From the cell containing the given text, extract its center point as [x, y] coordinate. 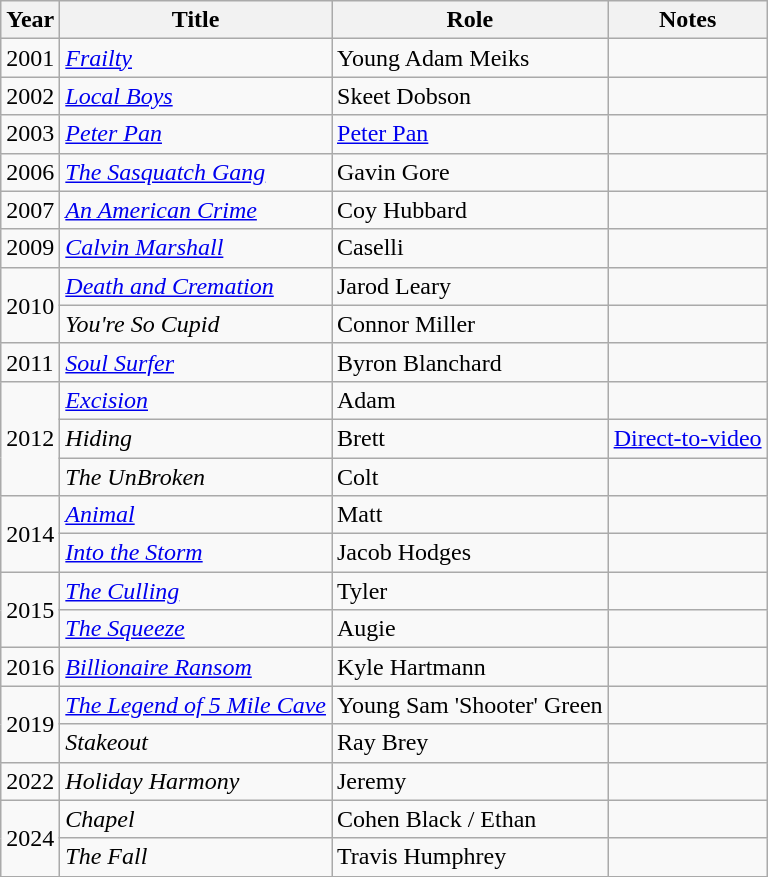
2001 [30, 58]
Augie [470, 629]
Into the Storm [196, 553]
Byron Blanchard [470, 362]
2011 [30, 362]
The Culling [196, 591]
2015 [30, 610]
The Squeeze [196, 629]
2002 [30, 96]
Stakeout [196, 743]
2019 [30, 724]
2014 [30, 534]
Excision [196, 400]
Frailty [196, 58]
Animal [196, 515]
Skeet Dobson [470, 96]
Billionaire Ransom [196, 667]
Travis Humphrey [470, 857]
2006 [30, 172]
Coy Hubbard [470, 210]
2010 [30, 305]
The Legend of 5 Mile Cave [196, 705]
You're So Cupid [196, 324]
Soul Surfer [196, 362]
Jeremy [470, 781]
2009 [30, 248]
Adam [470, 400]
The Sasquatch Gang [196, 172]
Jarod Leary [470, 286]
2007 [30, 210]
Year [30, 20]
Caselli [470, 248]
Holiday Harmony [196, 781]
Hiding [196, 438]
The UnBroken [196, 477]
Ray Brey [470, 743]
Jacob Hodges [470, 553]
Direct-to-video [688, 438]
Title [196, 20]
Role [470, 20]
Kyle Hartmann [470, 667]
2003 [30, 134]
Chapel [196, 819]
2012 [30, 438]
Connor Miller [470, 324]
Death and Cremation [196, 286]
Local Boys [196, 96]
Colt [470, 477]
2022 [30, 781]
Gavin Gore [470, 172]
Cohen Black / Ethan [470, 819]
2024 [30, 838]
Calvin Marshall [196, 248]
2016 [30, 667]
The Fall [196, 857]
Brett [470, 438]
Notes [688, 20]
An American Crime [196, 210]
Tyler [470, 591]
Matt [470, 515]
Young Adam Meiks [470, 58]
Young Sam 'Shooter' Green [470, 705]
